Locate the cell with the specified text and output its [x, y] center coordinate. 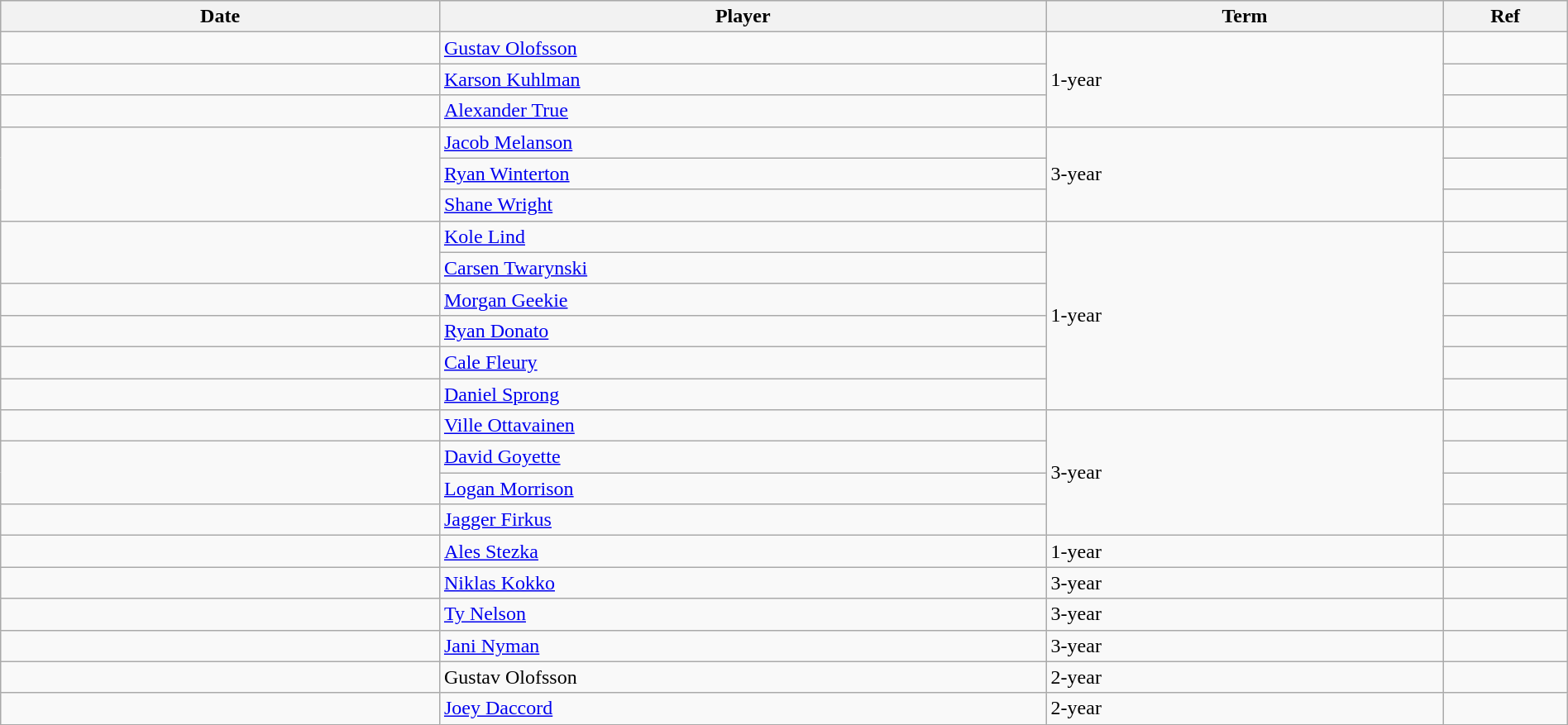
Jagger Firkus [743, 520]
Player [743, 17]
Carsen Twarynski [743, 268]
Ryan Donato [743, 331]
Joey Daccord [743, 708]
Kole Lind [743, 236]
Niklas Kokko [743, 583]
Daniel Sprong [743, 394]
Ales Stezka [743, 551]
Morgan Geekie [743, 299]
Alexander True [743, 111]
David Goyette [743, 457]
Shane Wright [743, 205]
Jacob Melanson [743, 142]
Cale Fleury [743, 362]
Karson Kuhlman [743, 79]
Ref [1505, 17]
Ryan Winterton [743, 174]
Term [1245, 17]
Logan Morrison [743, 489]
Ville Ottavainen [743, 426]
Ty Nelson [743, 614]
Date [220, 17]
Jani Nyman [743, 646]
